Output the [x, y] coordinate of the center of the cell containing the given text.  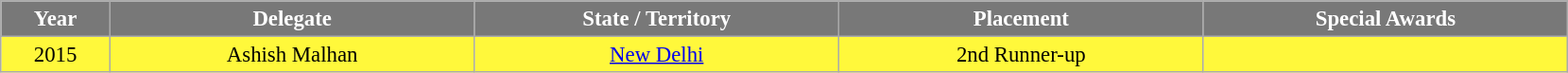
New Delhi [657, 55]
2nd Runner-up [1022, 55]
Ashish Malhan [292, 55]
Special Awards [1386, 19]
Placement [1022, 19]
Delegate [292, 19]
2015 [56, 55]
Year [56, 19]
State / Territory [657, 19]
